For the text-containing cell, return its midpoint in (x, y) coordinate format. 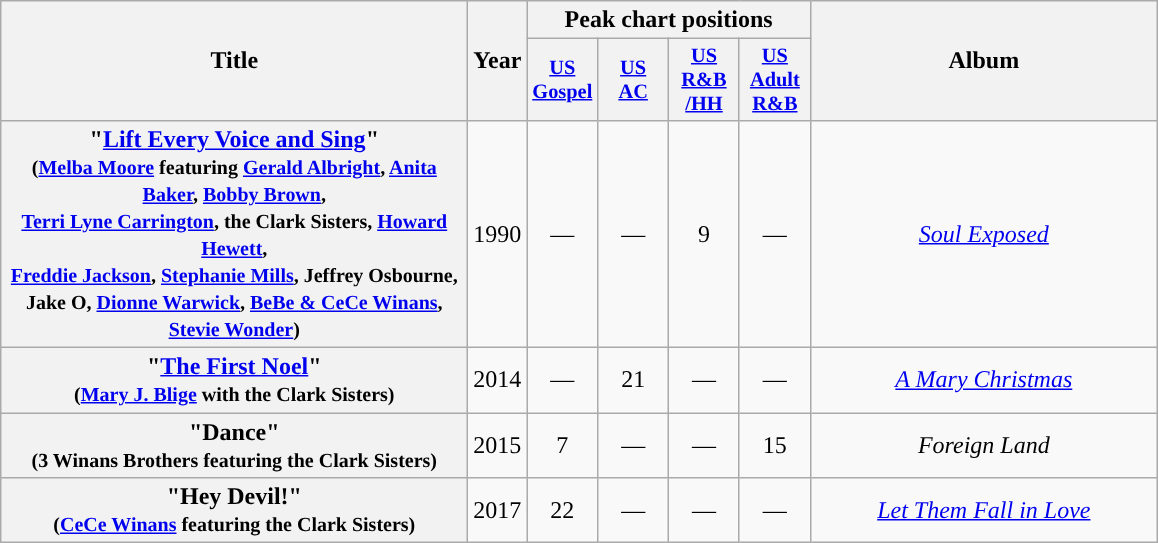
USAC (634, 80)
USGospel (562, 80)
A Mary Christmas (984, 380)
21 (634, 380)
Soul Exposed (984, 234)
15 (774, 446)
Album (984, 61)
Year (498, 61)
7 (562, 446)
9 (704, 234)
"The First Noel"(Mary J. Blige with the Clark Sisters) (234, 380)
2015 (498, 446)
2014 (498, 380)
"Dance"(3 Winans Brothers featuring the Clark Sisters) (234, 446)
2017 (498, 510)
"Hey Devil!"(CeCe Winans featuring the Clark Sisters) (234, 510)
Peak chart positions (668, 20)
Let Them Fall in Love (984, 510)
USR&B/HH (704, 80)
1990 (498, 234)
22 (562, 510)
Title (234, 61)
USAdultR&B (774, 80)
Foreign Land (984, 446)
